Provide the (x, y) coordinate of the cell's center where the given text is located.  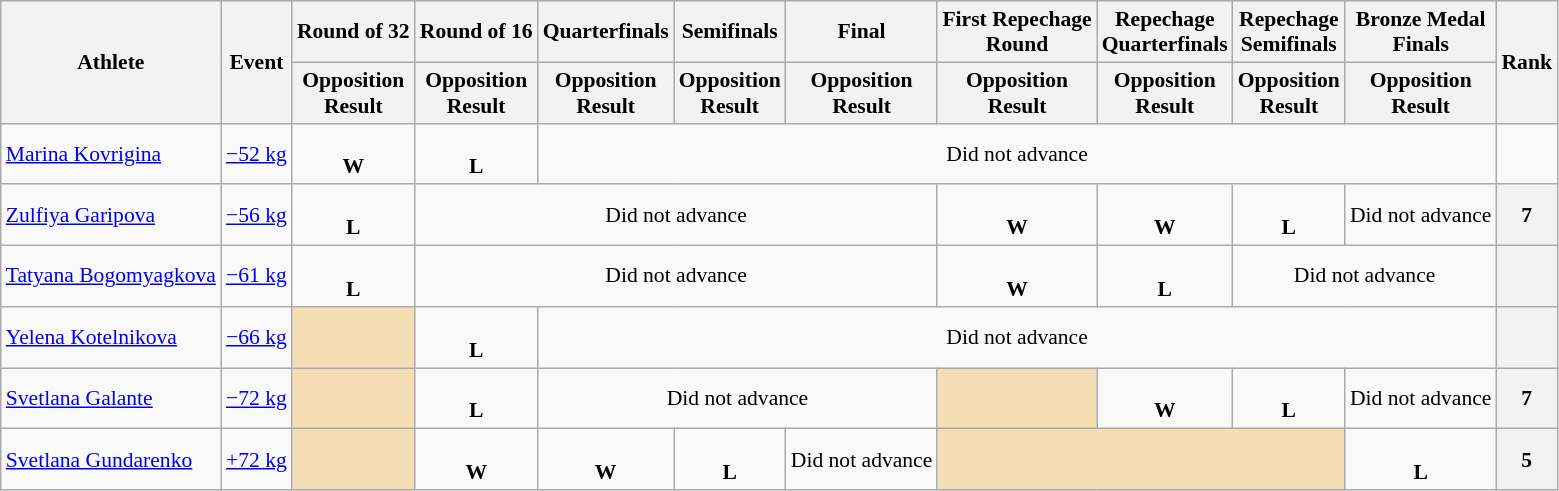
+72 kg (256, 460)
Rank (1526, 62)
−72 kg (256, 398)
Final (862, 32)
Bronze Medal Finals (1421, 32)
Round of 32 (354, 32)
−61 kg (256, 276)
Svetlana Gundarenko (111, 460)
Zulfiya Garipova (111, 216)
−66 kg (256, 338)
Svetlana Galante (111, 398)
−56 kg (256, 216)
First Repechage Round (1016, 32)
Round of 16 (476, 32)
RepechageSemifinals (1289, 32)
Tatyana Bogomyagkova (111, 276)
−52 kg (256, 154)
Yelena Kotelnikova (111, 338)
Semifinals (730, 32)
Quarterfinals (606, 32)
5 (1526, 460)
Marina Kovrigina (111, 154)
Event (256, 62)
Athlete (111, 62)
Repechage Quarterfinals (1165, 32)
